Extract the (X, Y) coordinate from the center of the cell holding the provided text.  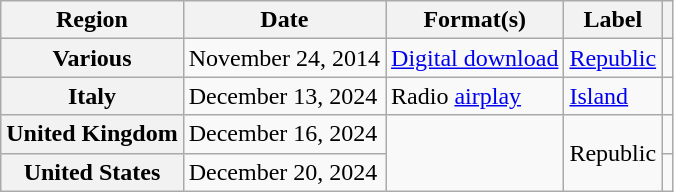
United States (92, 172)
December 20, 2024 (284, 172)
Italy (92, 96)
November 24, 2014 (284, 58)
Island (613, 96)
December 13, 2024 (284, 96)
Date (284, 20)
Various (92, 58)
Format(s) (475, 20)
Region (92, 20)
December 16, 2024 (284, 134)
Digital download (475, 58)
United Kingdom (92, 134)
Radio airplay (475, 96)
Label (613, 20)
